Search for the cell housing the specified text and yield its [X, Y] center coordinate. 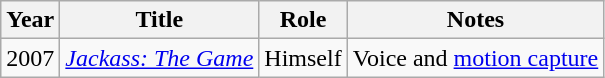
Voice and motion capture [476, 58]
Year [30, 20]
Title [160, 20]
2007 [30, 58]
Jackass: The Game [160, 58]
Himself [303, 58]
Notes [476, 20]
Role [303, 20]
